Return [x, y] of the center of cell containing provided text 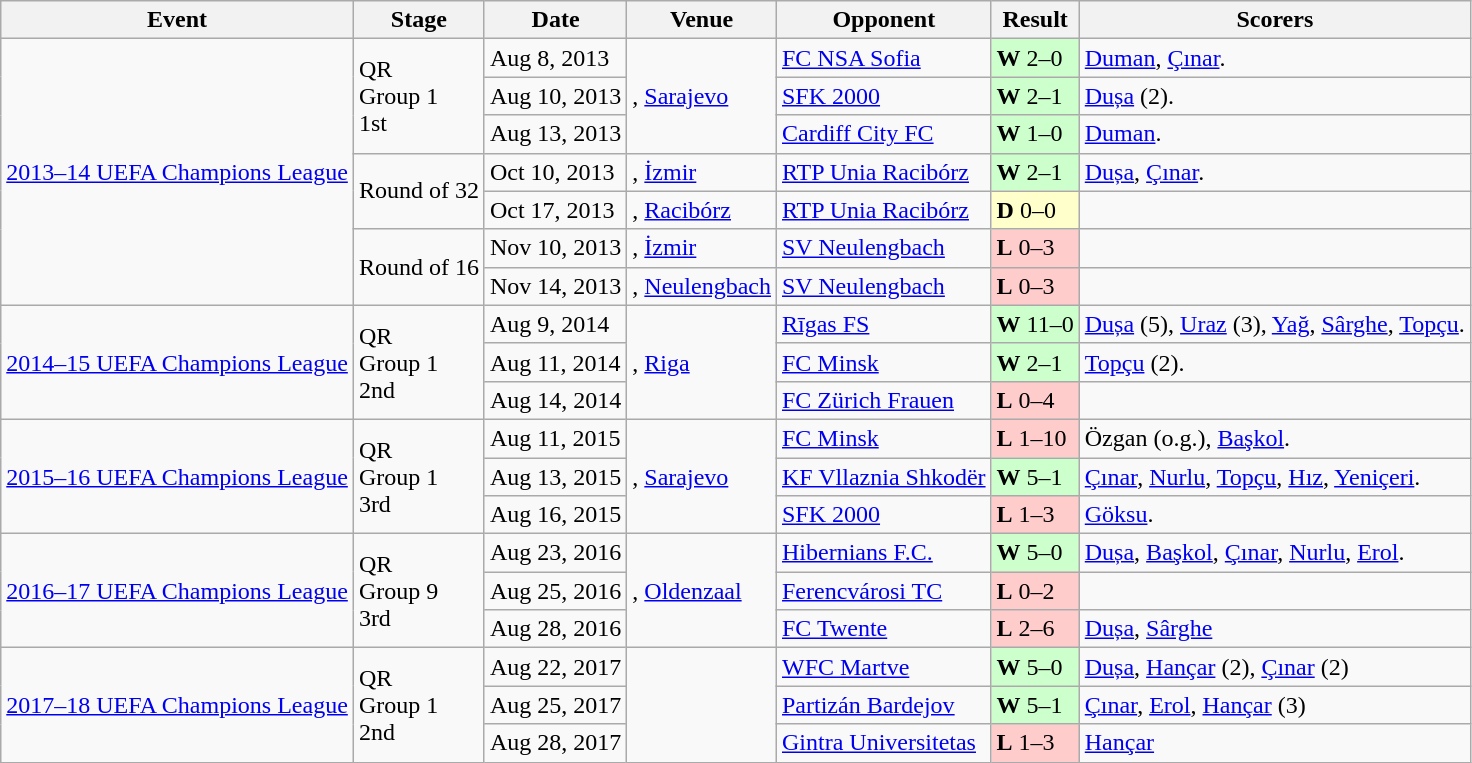
L 0–4 [1035, 400]
Aug 8, 2013 [555, 58]
FC Twente [884, 629]
FC Zürich Frauen [884, 400]
W 2–0 [1035, 58]
Aug 13, 2015 [555, 477]
KF Vllaznia Shkodër [884, 477]
Oct 10, 2013 [555, 172]
Aug 13, 2013 [555, 134]
Aug 9, 2014 [555, 324]
Venue [702, 20]
Round of 32 [418, 191]
Aug 11, 2015 [555, 438]
QRGroup 93rd [418, 591]
W 11–0 [1035, 324]
Result [1035, 20]
, Racibórz [702, 210]
Partizán Bardejov [884, 705]
Çınar, Nurlu, Topçu, Hız, Yeniçeri. [1274, 477]
WFC Martve [884, 667]
Aug 14, 2014 [555, 400]
Aug 28, 2016 [555, 629]
Aug 11, 2014 [555, 362]
Nov 10, 2013 [555, 248]
Çınar, Erol, Hançar (3) [1274, 705]
Dușa, Başkol, Çınar, Nurlu, Erol. [1274, 553]
Dușa, Sârghe [1274, 629]
Hançar [1274, 743]
Oct 17, 2013 [555, 210]
QRGroup 13rd [418, 476]
Göksu. [1274, 515]
Dușa (5), Uraz (3), Yağ, Sârghe, Topçu. [1274, 324]
Ferencvárosi TC [884, 591]
Date [555, 20]
D 0–0 [1035, 210]
Aug 25, 2016 [555, 591]
Dușa, Hançar (2), Çınar (2) [1274, 667]
Round of 16 [418, 267]
L 0–2 [1035, 591]
, Neulengbach [702, 286]
Aug 25, 2017 [555, 705]
Cardiff City FC [884, 134]
Gintra Universitetas [884, 743]
2013–14 UEFA Champions League [178, 172]
Aug 23, 2016 [555, 553]
Rīgas FS [884, 324]
L 2–6 [1035, 629]
Scorers [1274, 20]
Aug 28, 2017 [555, 743]
Topçu (2). [1274, 362]
, Riga [702, 362]
Dușa, Çınar. [1274, 172]
Hibernians F.C. [884, 553]
FC NSA Sofia [884, 58]
QRGroup 11st [418, 96]
Aug 16, 2015 [555, 515]
2014–15 UEFA Champions League [178, 362]
2016–17 UEFA Champions League [178, 591]
Nov 14, 2013 [555, 286]
Duman, Çınar. [1274, 58]
Opponent [884, 20]
W 1–0 [1035, 134]
, Oldenzaal [702, 591]
Duman. [1274, 134]
2015–16 UEFA Champions League [178, 476]
Aug 22, 2017 [555, 667]
Dușa (2). [1274, 96]
Aug 10, 2013 [555, 96]
Stage [418, 20]
2017–18 UEFA Champions League [178, 705]
Özgan (o.g.), Başkol. [1274, 438]
L 1–10 [1035, 438]
Event [178, 20]
